Extract the [x, y] coordinate from the center of the cell holding the provided text.  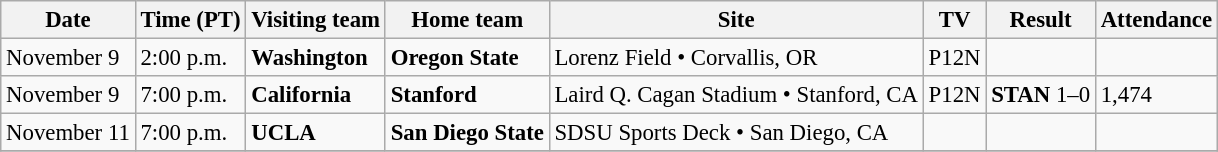
UCLA [316, 133]
San Diego State [467, 133]
November 11 [68, 133]
Attendance [1156, 20]
TV [954, 20]
2:00 p.m. [190, 58]
Time (PT) [190, 20]
Washington [316, 58]
Oregon State [467, 58]
Home team [467, 20]
STAN 1–0 [1041, 95]
1,474 [1156, 95]
Laird Q. Cagan Stadium • Stanford, CA [736, 95]
Lorenz Field • Corvallis, OR [736, 58]
Stanford [467, 95]
SDSU Sports Deck • San Diego, CA [736, 133]
Date [68, 20]
Site [736, 20]
California [316, 95]
Visiting team [316, 20]
Result [1041, 20]
